Return (x, y) of the center of cell containing provided text 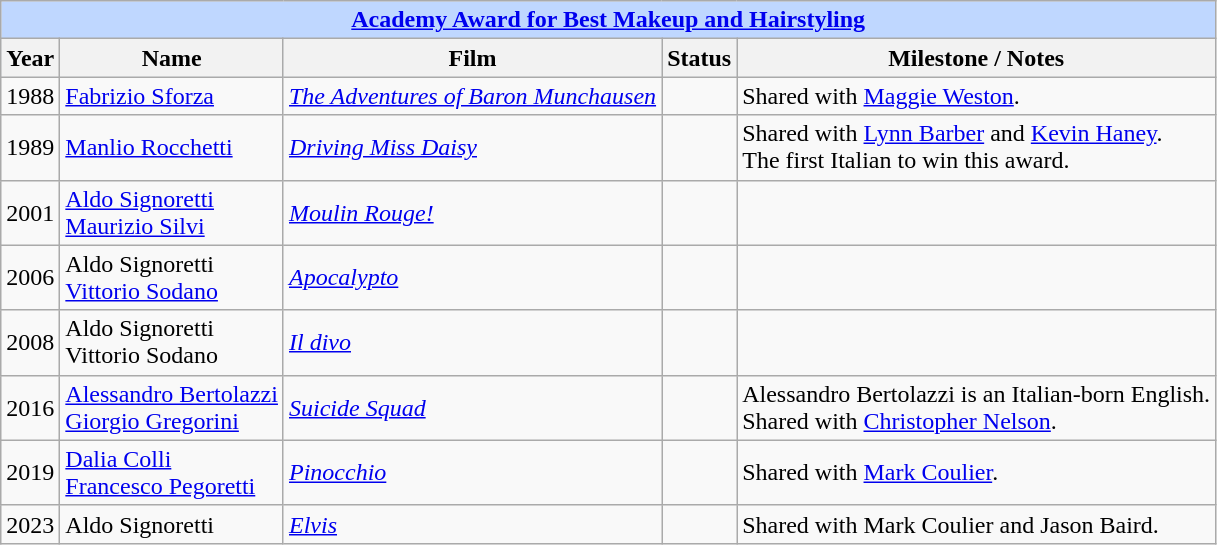
Alessandro BertolazziGiorgio Gregorini (172, 408)
2008 (30, 342)
Aldo Signoretti (172, 524)
The Adventures of Baron Munchausen (472, 96)
2023 (30, 524)
Apocalypto (472, 278)
Manlio Rocchetti (172, 148)
Academy Award for Best Makeup and Hairstyling (608, 20)
2019 (30, 472)
1989 (30, 148)
Moulin Rouge! (472, 212)
Milestone / Notes (976, 58)
Year (30, 58)
Shared with Mark Coulier. (976, 472)
Status (700, 58)
2006 (30, 278)
Film (472, 58)
1988 (30, 96)
Driving Miss Daisy (472, 148)
Elvis (472, 524)
Il divo (472, 342)
2016 (30, 408)
Fabrizio Sforza (172, 96)
Alessandro Bertolazzi is an Italian-born English.Shared with Christopher Nelson. (976, 408)
Aldo SignorettiMaurizio Silvi (172, 212)
Shared with Mark Coulier and Jason Baird. (976, 524)
Pinocchio (472, 472)
Suicide Squad (472, 408)
Shared with Lynn Barber and Kevin Haney.The first Italian to win this award. (976, 148)
Dalia Colli Francesco Pegoretti (172, 472)
Name (172, 58)
Shared with Maggie Weston. (976, 96)
2001 (30, 212)
